Pinpoint the cell where the given text exists, returning its (x, y) midpoint coordinate. 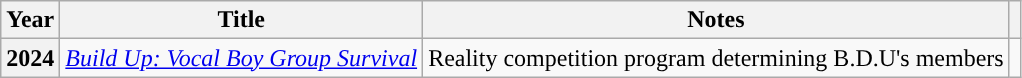
Reality competition program determining B.D.U's members (716, 58)
Notes (716, 20)
Year (30, 20)
Title (242, 20)
2024 (30, 58)
Build Up: Vocal Boy Group Survival (242, 58)
